Determine the [X, Y] coordinate at the center of the cell enclosing the given text.  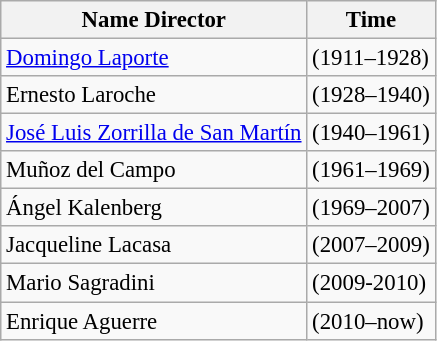
(1911–1928) [371, 58]
(2007–2009) [371, 245]
Jacqueline Lacasa [154, 245]
Domingo Laporte [154, 58]
Enrique Aguerre [154, 321]
Ernesto Laroche [154, 95]
(2010–now) [371, 321]
Time [371, 20]
(1928–1940) [371, 95]
Ángel Kalenberg [154, 208]
(1969–2007) [371, 208]
Muñoz del Campo [154, 170]
Mario Sagradini [154, 283]
(1940–1961) [371, 133]
(2009-2010) [371, 283]
Name Director [154, 20]
José Luis Zorrilla de San Martín [154, 133]
(1961–1969) [371, 170]
